Identify which cell holds the provided text, then report its (X, Y) central coordinate. 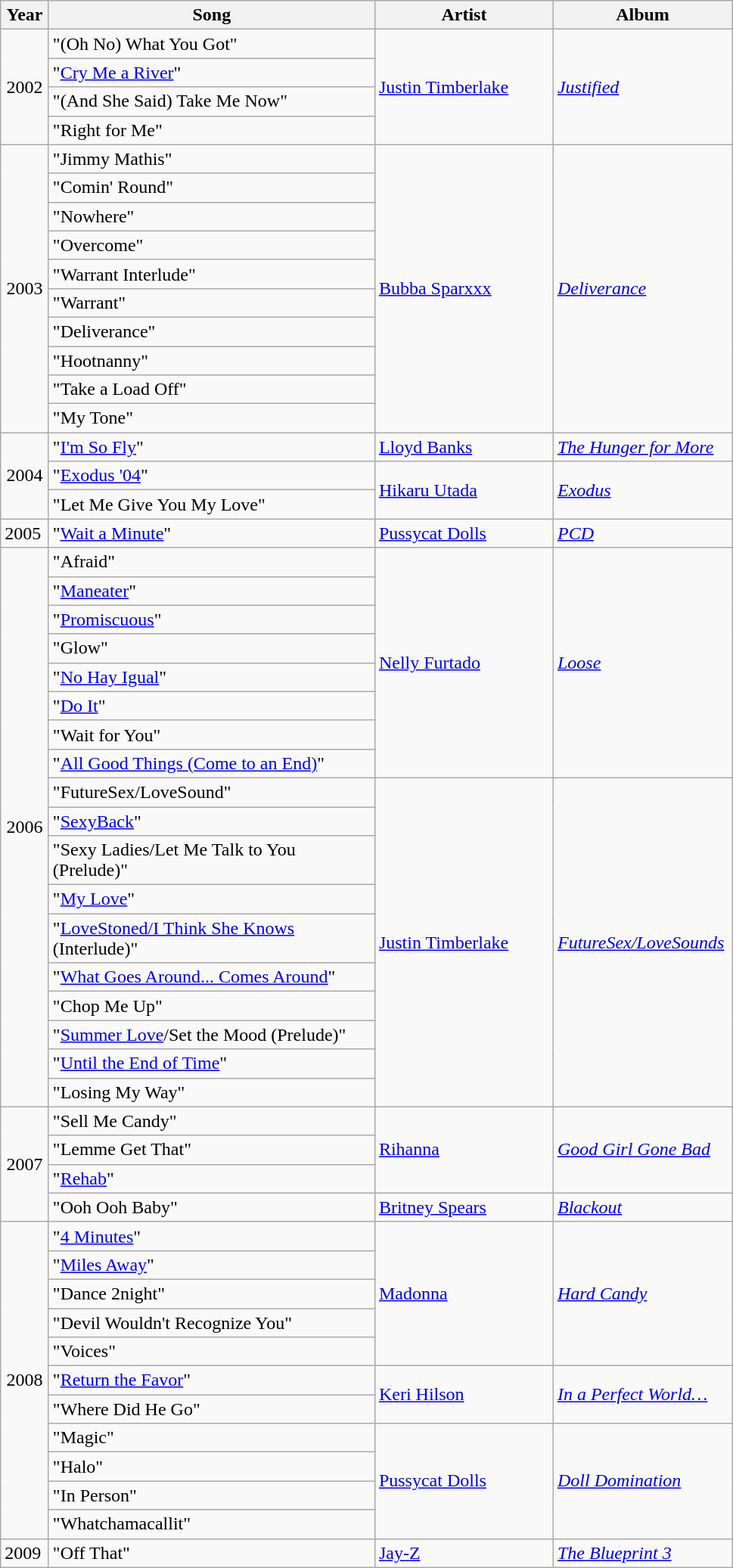
"Off That" (212, 1553)
Britney Spears (464, 1207)
"Take a Load Off" (212, 390)
Album (642, 15)
"Glow" (212, 648)
"Devil Wouldn't Recognize You" (212, 1323)
Doll Domination (642, 1481)
FutureSex/LoveSounds (642, 942)
The Blueprint 3 (642, 1553)
Blackout (642, 1207)
"Sell Me Candy" (212, 1121)
In a Perfect World… (642, 1395)
Good Girl Gone Bad (642, 1150)
"Wait for You" (212, 734)
Madonna (464, 1293)
Song (212, 15)
"Promiscuous" (212, 619)
"My Tone" (212, 418)
"Comin' Round" (212, 188)
2007 (25, 1164)
"Overcome" (212, 245)
"Warrant" (212, 303)
"In Person" (212, 1495)
2003 (25, 289)
Hikaru Utada (464, 490)
"Deliverance" (212, 331)
"Right for Me" (212, 130)
"FutureSex/LoveSound" (212, 792)
"My Love" (212, 899)
Exodus (642, 490)
"Do It" (212, 706)
2005 (25, 533)
2002 (25, 87)
"Until the End of Time" (212, 1063)
2009 (25, 1553)
Deliverance (642, 289)
"Let Me Give You My Love" (212, 505)
"Whatchamacallit" (212, 1524)
Keri Hilson (464, 1395)
Loose (642, 663)
Artist (464, 15)
"Where Did He Go" (212, 1409)
2008 (25, 1380)
"Losing My Way" (212, 1092)
Jay-Z (464, 1553)
"Jimmy Mathis" (212, 159)
"Afraid" (212, 562)
"Chop Me Up" (212, 1006)
"Rehab" (212, 1178)
"Cry Me a River" (212, 73)
"I'm So Fly" (212, 447)
"Wait a Minute" (212, 533)
Hard Candy (642, 1293)
"No Hay Igual" (212, 677)
"Magic" (212, 1438)
"Summer Love/Set the Mood (Prelude)" (212, 1035)
The Hunger for More (642, 447)
"Voices" (212, 1352)
"Warrant Interlude" (212, 274)
Justified (642, 87)
2006 (25, 827)
"4 Minutes" (212, 1236)
"Nowhere" (212, 216)
"SexyBack" (212, 821)
"All Good Things (Come to an End)" (212, 763)
"Exodus '04" (212, 476)
"Return the Favor" (212, 1380)
"Hootnanny" (212, 361)
Bubba Sparxxx (464, 289)
Lloyd Banks (464, 447)
"Halo" (212, 1467)
"Lemme Get That" (212, 1150)
"Miles Away" (212, 1265)
Nelly Furtado (464, 663)
"Ooh Ooh Baby" (212, 1207)
Rihanna (464, 1150)
2004 (25, 476)
Year (25, 15)
"(And She Said) Take Me Now" (212, 101)
"(Oh No) What You Got" (212, 44)
"LoveStoned/I Think She Knows (Interlude)" (212, 938)
PCD (642, 533)
"What Goes Around... Comes Around" (212, 977)
"Sexy Ladies/Let Me Talk to You (Prelude)" (212, 861)
"Maneater" (212, 591)
"Dance 2night" (212, 1293)
